Scan for the cell matching the given text and deliver its (x, y) coordinate at center. 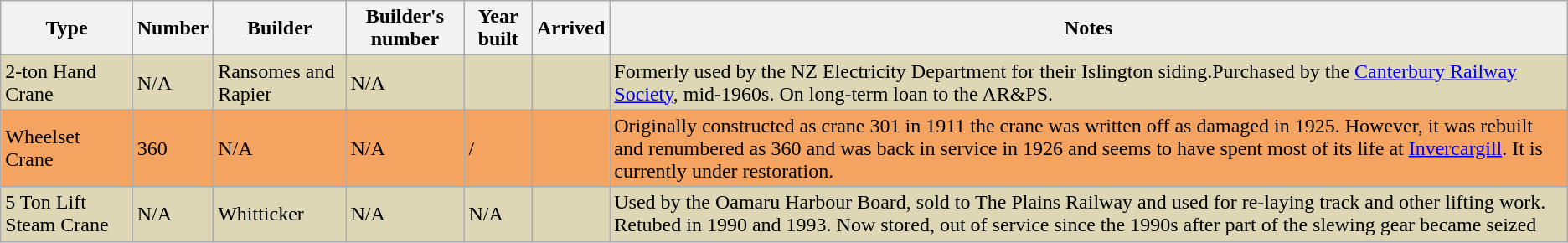
Arrived (570, 28)
2-ton Hand Crane (67, 82)
Whitticker (280, 215)
Year built (498, 28)
Type (67, 28)
Builder's number (405, 28)
360 (173, 148)
Builder (280, 28)
Number (173, 28)
Wheelset Crane (67, 148)
Notes (1089, 28)
/ (498, 148)
5 Ton Lift Steam Crane (67, 215)
Ransomes and Rapier (280, 82)
